Search for the cell housing the specified text and yield its [x, y] center coordinate. 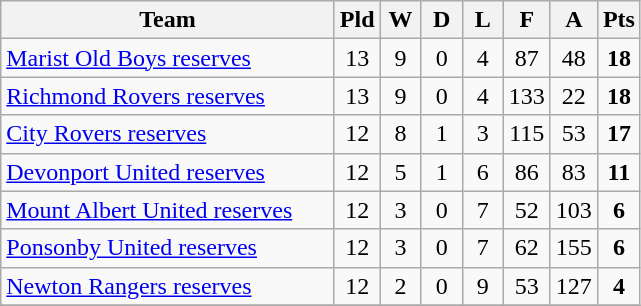
Mount Albert United reserves [168, 210]
City Rovers reserves [168, 134]
Newton Rangers reserves [168, 286]
F [526, 20]
22 [574, 96]
103 [574, 210]
83 [574, 172]
52 [526, 210]
48 [574, 58]
115 [526, 134]
11 [618, 172]
62 [526, 248]
Ponsonby United reserves [168, 248]
133 [526, 96]
L [482, 20]
Team [168, 20]
D [442, 20]
Marist Old Boys reserves [168, 58]
W [400, 20]
8 [400, 134]
Richmond Rovers reserves [168, 96]
86 [526, 172]
Devonport United reserves [168, 172]
Pld [357, 20]
A [574, 20]
2 [400, 286]
87 [526, 58]
127 [574, 286]
Pts [618, 20]
5 [400, 172]
17 [618, 134]
155 [574, 248]
